Output the (x, y) coordinate of the center of the cell containing the given text.  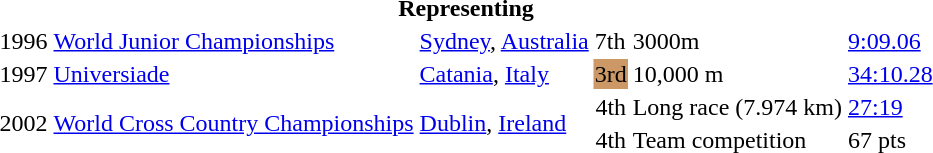
3rd (610, 74)
Sydney, Australia (504, 41)
7th (610, 41)
Catania, Italy (504, 74)
3000m (737, 41)
4th (610, 107)
Universiade (234, 74)
Long race (7.974 km) (737, 107)
10,000 m (737, 74)
World Junior Championships (234, 41)
